Identify which cell holds the provided text, then report its (X, Y) central coordinate. 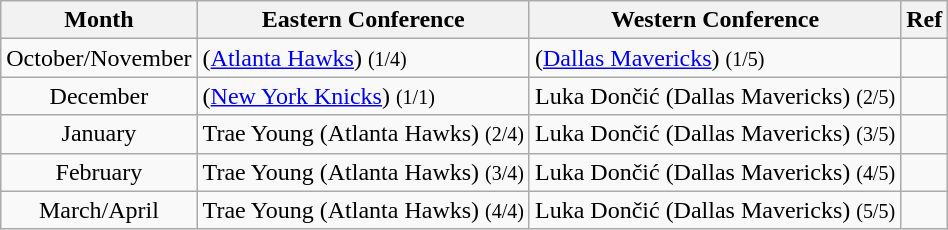
Western Conference (714, 20)
Luka Dončić (Dallas Mavericks) (5/5) (714, 210)
December (99, 96)
Ref (924, 20)
Trae Young (Atlanta Hawks) (2/4) (363, 134)
(New York Knicks) (1/1) (363, 96)
(Dallas Mavericks) (1/5) (714, 58)
October/November (99, 58)
Luka Dončić (Dallas Mavericks) (3/5) (714, 134)
February (99, 172)
Trae Young (Atlanta Hawks) (3/4) (363, 172)
Eastern Conference (363, 20)
Luka Dončić (Dallas Mavericks) (4/5) (714, 172)
January (99, 134)
Month (99, 20)
Luka Dončić (Dallas Mavericks) (2/5) (714, 96)
March/April (99, 210)
Trae Young (Atlanta Hawks) (4/4) (363, 210)
(Atlanta Hawks) (1/4) (363, 58)
